Capture the cell that displays the provided text and extract its (X, Y) central coordinate. 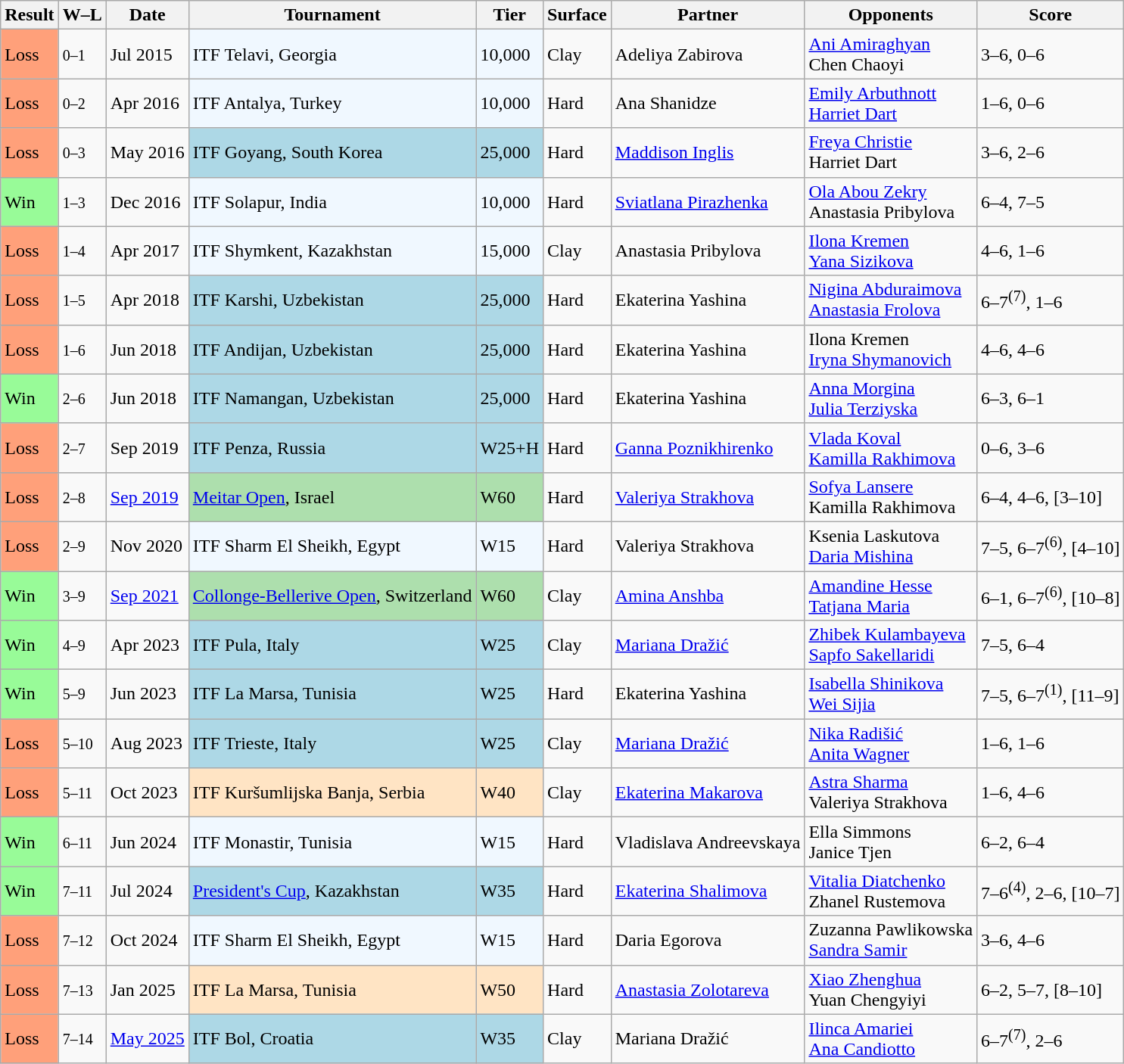
Ella Simmons Janice Tjen (891, 842)
Jun 2023 (147, 695)
0–1 (82, 54)
W–L (82, 15)
0–3 (82, 153)
6–3, 6–1 (1051, 398)
Daria Egorova (708, 940)
2–8 (82, 496)
2–6 (82, 398)
Apr 2023 (147, 645)
5–9 (82, 695)
Maddison Inglis (708, 153)
6–7(7), 1–6 (1051, 300)
Apr 2017 (147, 251)
Apr 2016 (147, 103)
Meitar Open, Israel (332, 496)
Ganna Poznikhirenko (708, 448)
Partner (708, 15)
6–2, 5–7, [8–10] (1051, 990)
6–4, 7–5 (1051, 201)
ITF Antalya, Turkey (332, 103)
Ilinca Amariei Ana Candiotto (891, 1038)
ITF Monastir, Tunisia (332, 842)
Anna Morgina Julia Terziyska (891, 398)
President's Cup, Kazakhstan (332, 891)
0–2 (82, 103)
Collonge-Bellerive Open, Switzerland (332, 595)
Ekaterina Makarova (708, 793)
4–9 (82, 645)
Zuzanna Pawlikowska Sandra Samir (891, 940)
7–5, 6–7(6), [4–10] (1051, 546)
Score (1051, 15)
Result (30, 15)
ITF Pula, Italy (332, 645)
Sep 2021 (147, 595)
1–6, 4–6 (1051, 793)
5–11 (82, 793)
Surface (578, 15)
Isabella Shinikova Wei Sijia (891, 695)
6–11 (82, 842)
ITF Solapur, India (332, 201)
4–6, 4–6 (1051, 350)
Xiao Zhenghua Yuan Chengyiyi (891, 990)
15,000 (510, 251)
Dec 2016 (147, 201)
W25+H (510, 448)
Tier (510, 15)
7–13 (82, 990)
3–6, 4–6 (1051, 940)
4–6, 1–6 (1051, 251)
Ilona Kremen Iryna Shymanovich (891, 350)
May 2025 (147, 1038)
Ekaterina Shalimova (708, 891)
7–5, 6–7(1), [11–9] (1051, 695)
Nika Radišić Anita Wagner (891, 743)
6–7(7), 2–6 (1051, 1038)
Vladislava Andreevskaya (708, 842)
7–12 (82, 940)
Opponents (891, 15)
ITF Penza, Russia (332, 448)
May 2016 (147, 153)
Ilona Kremen Yana Sizikova (891, 251)
ITF Bol, Croatia (332, 1038)
Sofya Lansere Kamilla Rakhimova (891, 496)
2–9 (82, 546)
Jul 2015 (147, 54)
Sviatlana Pirazhenka (708, 201)
3–9 (82, 595)
ITF Trieste, Italy (332, 743)
Amandine Hesse Tatjana Maria (891, 595)
Oct 2023 (147, 793)
3–6, 0–6 (1051, 54)
ITF Shymkent, Kazakhstan (332, 251)
0–6, 3–6 (1051, 448)
Adeliya Zabirova (708, 54)
Zhibek Kulambayeva Sapfo Sakellaridi (891, 645)
3–6, 2–6 (1051, 153)
Astra Sharma Valeriya Strakhova (891, 793)
2–7 (82, 448)
Ola Abou Zekry Anastasia Pribylova (891, 201)
Nov 2020 (147, 546)
1–6 (82, 350)
Ana Shanidze (708, 103)
Nigina Abduraimova Anastasia Frolova (891, 300)
Amina Anshba (708, 595)
W40 (510, 793)
Ksenia Laskutova Daria Mishina (891, 546)
ITF Andijan, Uzbekistan (332, 350)
Apr 2018 (147, 300)
Jul 2024 (147, 891)
Date (147, 15)
Vlada Koval Kamilla Rakhimova (891, 448)
Vitalia Diatchenko Zhanel Rustemova (891, 891)
Jan 2025 (147, 990)
7–14 (82, 1038)
5–10 (82, 743)
1–4 (82, 251)
7–5, 6–4 (1051, 645)
ITF Telavi, Georgia (332, 54)
1–3 (82, 201)
Aug 2023 (147, 743)
Freya Christie Harriet Dart (891, 153)
Emily Arbuthnott Harriet Dart (891, 103)
ITF Karshi, Uzbekistan (332, 300)
7–11 (82, 891)
6–1, 6–7(6), [10–8] (1051, 595)
1–6, 0–6 (1051, 103)
Tournament (332, 15)
W50 (510, 990)
7–6(4), 2–6, [10–7] (1051, 891)
ITF Goyang, South Korea (332, 153)
Anastasia Zolotareva (708, 990)
Oct 2024 (147, 940)
Jun 2024 (147, 842)
Ani Amiraghyan Chen Chaoyi (891, 54)
ITF Namangan, Uzbekistan (332, 398)
ITF Kuršumlijska Banja, Serbia (332, 793)
6–2, 6–4 (1051, 842)
1–6, 1–6 (1051, 743)
1–5 (82, 300)
Anastasia Pribylova (708, 251)
6–4, 4–6, [3–10] (1051, 496)
